Extract the [X, Y] coordinate from the center of the cell holding the provided text.  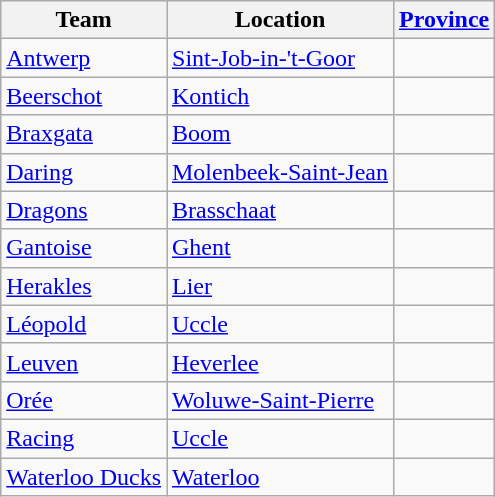
Heverlee [280, 362]
Location [280, 20]
Waterloo Ducks [84, 477]
Leuven [84, 362]
Herakles [84, 286]
Ghent [280, 248]
Daring [84, 172]
Woluwe-Saint-Pierre [280, 400]
Beerschot [84, 96]
Boom [280, 134]
Gantoise [84, 248]
Province [444, 20]
Kontich [280, 96]
Team [84, 20]
Dragons [84, 210]
Brasschaat [280, 210]
Lier [280, 286]
Sint-Job-in-'t-Goor [280, 58]
Antwerp [84, 58]
Léopold [84, 324]
Braxgata [84, 134]
Waterloo [280, 477]
Orée [84, 400]
Molenbeek-Saint-Jean [280, 172]
Racing [84, 438]
